Extract the (X, Y) coordinate from the center of the cell holding the provided text.  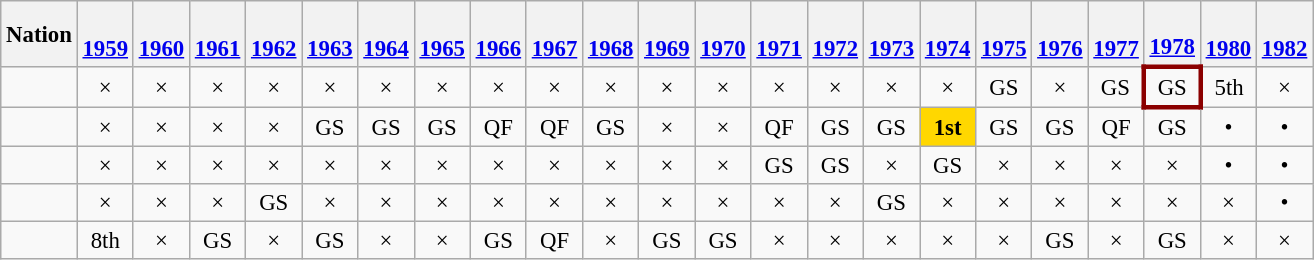
1967 (554, 34)
1978 (1172, 34)
1975 (1004, 34)
1969 (667, 34)
1971 (779, 34)
1960 (161, 34)
1982 (1284, 34)
1974 (948, 34)
1980 (1228, 34)
1966 (498, 34)
Nation (39, 34)
1965 (442, 34)
1972 (835, 34)
1964 (386, 34)
1963 (330, 34)
8th (105, 241)
1962 (274, 34)
1st (948, 128)
1976 (1060, 34)
1959 (105, 34)
1973 (891, 34)
1968 (611, 34)
1970 (723, 34)
1961 (217, 34)
1977 (1116, 34)
5th (1228, 88)
